From the cell containing the given text, extract its center point as [X, Y] coordinate. 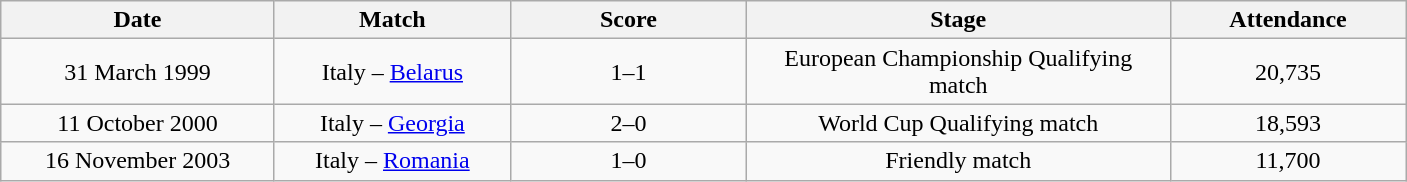
20,735 [1288, 72]
Match [392, 20]
Stage [958, 20]
European Championship Qualifying match [958, 72]
Friendly match [958, 161]
16 November 2003 [138, 161]
Date [138, 20]
Score [628, 20]
11,700 [1288, 161]
Italy – Belarus [392, 72]
18,593 [1288, 123]
31 March 1999 [138, 72]
1–1 [628, 72]
1–0 [628, 161]
Attendance [1288, 20]
2–0 [628, 123]
Italy – Georgia [392, 123]
11 October 2000 [138, 123]
Italy – Romania [392, 161]
World Cup Qualifying match [958, 123]
